From the cell containing the given text, extract its center point as (X, Y) coordinate. 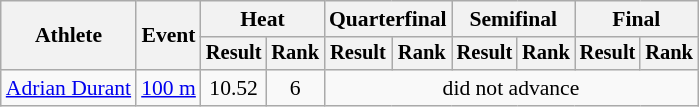
6 (295, 88)
Athlete (68, 36)
100 m (168, 88)
Event (168, 36)
Adrian Durant (68, 88)
Heat (262, 19)
Final (636, 19)
10.52 (234, 88)
did not advance (511, 88)
Semifinal (514, 19)
Quarterfinal (388, 19)
